Scan for the cell matching the given text and deliver its (X, Y) coordinate at center. 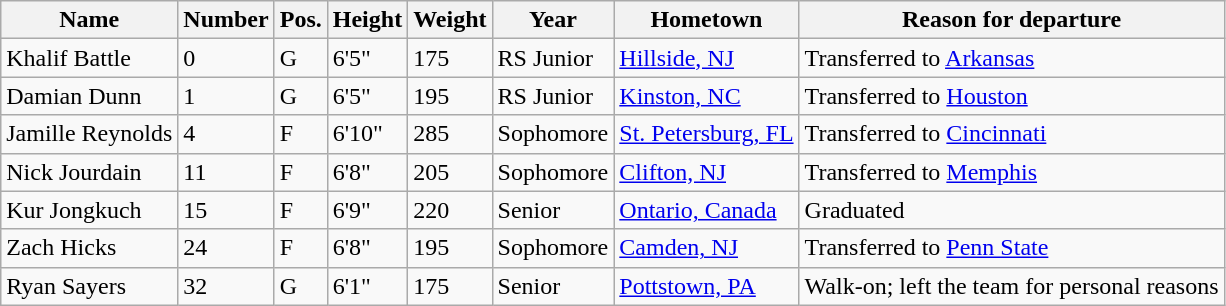
Hometown (706, 20)
Transferred to Houston (1012, 96)
Clifton, NJ (706, 172)
Ontario, Canada (706, 210)
4 (226, 134)
Camden, NJ (706, 248)
6'9" (367, 210)
Height (367, 20)
220 (450, 210)
0 (226, 58)
Transferred to Cincinnati (1012, 134)
Reason for departure (1012, 20)
11 (226, 172)
Weight (450, 20)
Transferred to Penn State (1012, 248)
Hillside, NJ (706, 58)
205 (450, 172)
6'10" (367, 134)
24 (226, 248)
Damian Dunn (90, 96)
Khalif Battle (90, 58)
Jamille Reynolds (90, 134)
15 (226, 210)
Pottstown, PA (706, 286)
Number (226, 20)
Kinston, NC (706, 96)
Transferred to Arkansas (1012, 58)
Kur Jongkuch (90, 210)
Ryan Sayers (90, 286)
6'1" (367, 286)
Zach Hicks (90, 248)
32 (226, 286)
285 (450, 134)
Pos. (300, 20)
Graduated (1012, 210)
Name (90, 20)
Year (553, 20)
1 (226, 96)
St. Petersburg, FL (706, 134)
Nick Jourdain (90, 172)
Transferred to Memphis (1012, 172)
Walk-on; left the team for personal reasons (1012, 286)
